Provide the [X, Y] coordinate of the cell's center where the given text is located.  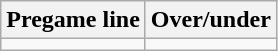
Over/under [210, 20]
Pregame line [74, 20]
